Identify which cell holds the provided text, then report its [x, y] central coordinate. 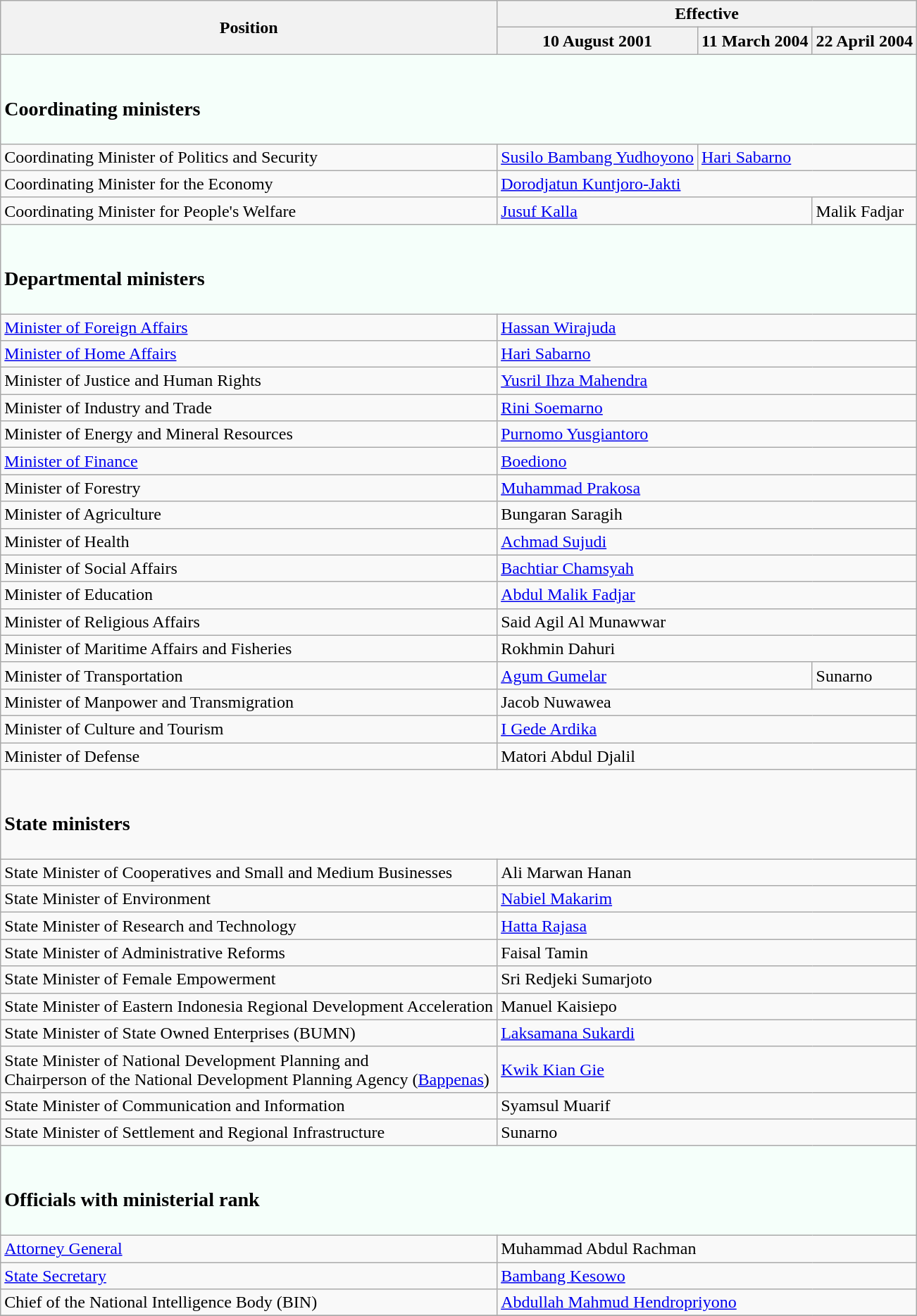
Jacob Nuwawea [707, 702]
Minister of Social Affairs [249, 568]
10 August 2001 [597, 41]
Coordinating Minister for People's Welfare [249, 211]
Ali Marwan Hanan [707, 872]
Muhammad Prakosa [707, 488]
State Minister of Cooperatives and Small and Medium Businesses [249, 872]
State Minister of Communication and Information [249, 1105]
Coordinating Minister of Politics and Security [249, 157]
Syamsul Muarif [707, 1105]
Minister of Justice and Human Rights [249, 381]
State Minister of Eastern Indonesia Regional Development Acceleration [249, 1006]
Officials with ministerial rank [459, 1190]
Laksamana Sukardi [707, 1033]
Nabiel Makarim [707, 899]
Achmad Sujudi [707, 541]
Agum Gumelar [655, 675]
Abdul Malik Fadjar [707, 595]
Bambang Kesowo [707, 1276]
State Minister of Female Empowerment [249, 979]
Jusuf Kalla [655, 211]
Minister of Energy and Mineral Resources [249, 434]
Boediono [707, 461]
Coordinating ministers [459, 99]
Minister of Education [249, 595]
Minister of Foreign Affairs [249, 327]
State ministers [459, 814]
22 April 2004 [864, 41]
Departmental ministers [459, 269]
Yusril Ihza Mahendra [707, 381]
Minister of Industry and Trade [249, 408]
State Minister of Administrative Reforms [249, 953]
Minister of Finance [249, 461]
State Minister of Settlement and Regional Infrastructure [249, 1132]
Attorney General [249, 1249]
Dorodjatun Kuntjoro-Jakti [707, 184]
Minister of Defense [249, 756]
State Minister of National Development Planning and Chairperson of the National Development Planning Agency (Bappenas) [249, 1069]
Abdullah Mahmud Hendropriyono [707, 1303]
Manuel Kaisiepo [707, 1006]
Purnomo Yusgiantoro [707, 434]
Minister of Maritime Affairs and Fisheries [249, 648]
Faisal Tamin [707, 953]
Minister of Transportation [249, 675]
Matori Abdul Djalil [707, 756]
Chief of the National Intelligence Body (BIN) [249, 1303]
11 March 2004 [755, 41]
State Minister of Research and Technology [249, 926]
Rokhmin Dahuri [707, 648]
Minister of Religious Affairs [249, 622]
Muhammad Abdul Rachman [707, 1249]
Coordinating Minister for the Economy [249, 184]
State Secretary [249, 1276]
State Minister of State Owned Enterprises (BUMN) [249, 1033]
Minister of Agriculture [249, 515]
Effective [707, 14]
State Minister of Environment [249, 899]
Kwik Kian Gie [707, 1069]
Susilo Bambang Yudhoyono [597, 157]
Hassan Wirajuda [707, 327]
Minister of Home Affairs [249, 354]
Sri Redjeki Sumarjoto [707, 979]
Minister of Manpower and Transmigration [249, 702]
Minister of Forestry [249, 488]
Bungaran Saragih [707, 515]
Rini Soemarno [707, 408]
Position [249, 27]
Said Agil Al Munawwar [707, 622]
Bachtiar Chamsyah [707, 568]
Minister of Culture and Tourism [249, 729]
Malik Fadjar [864, 211]
Minister of Health [249, 541]
Hatta Rajasa [707, 926]
I Gede Ardika [707, 729]
